From the cell containing the given text, extract its center point as [x, y] coordinate. 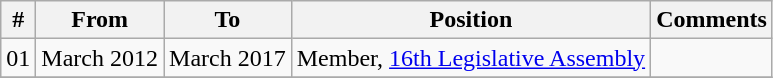
Comments [712, 20]
01 [18, 58]
March 2012 [100, 58]
From [100, 20]
March 2017 [228, 58]
Position [470, 20]
To [228, 20]
# [18, 20]
Member, 16th Legislative Assembly [470, 58]
